Identify which cell holds the provided text, then report its (X, Y) central coordinate. 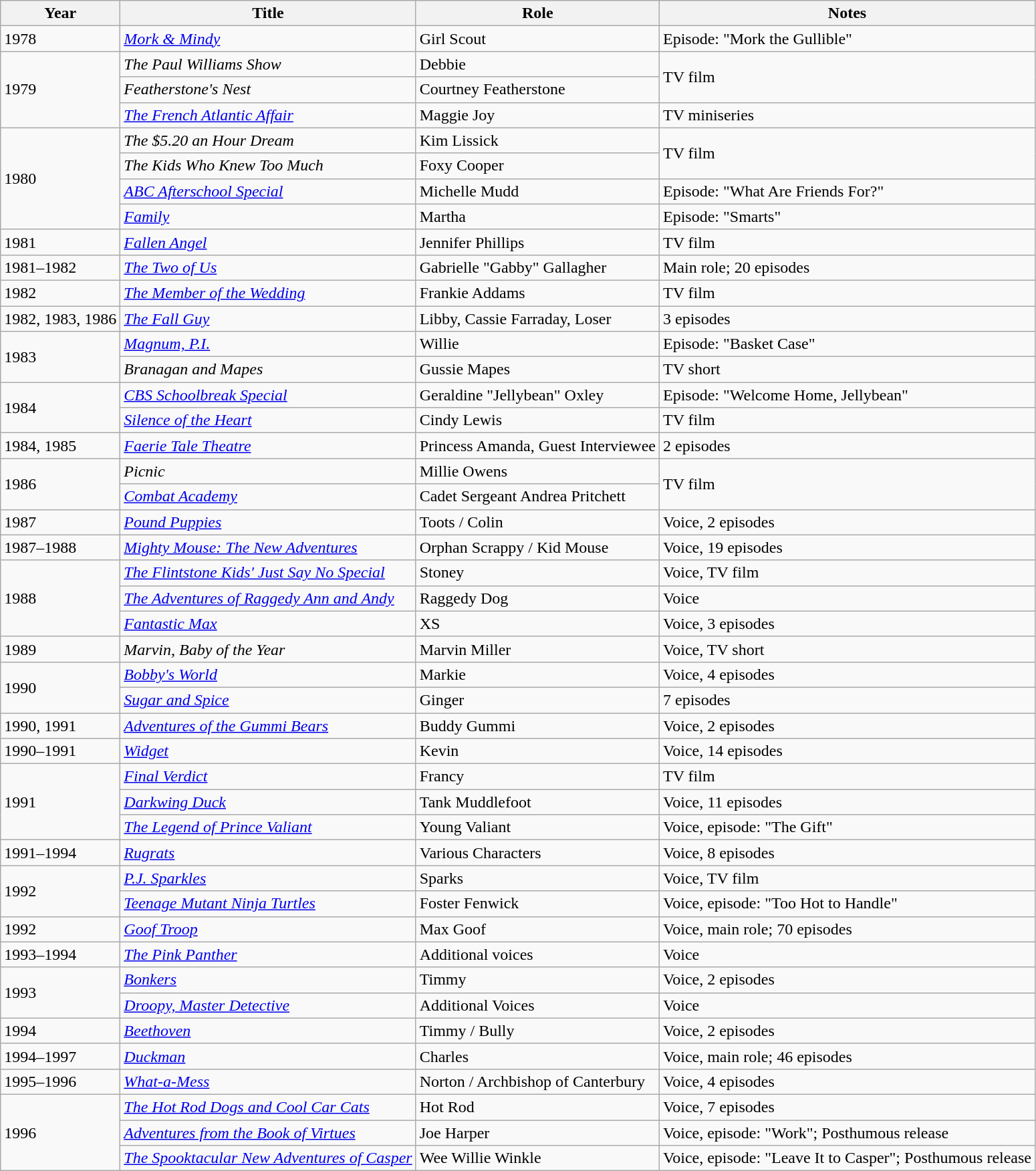
Goof Troop (268, 929)
Year (60, 13)
Norton / Archbishop of Canterbury (537, 1081)
Timmy / Bully (537, 1031)
The Member of the Wedding (268, 293)
Francy (537, 777)
Additional Voices (537, 1005)
Raggedy Dog (537, 598)
Kevin (537, 751)
Voice, TV short (847, 649)
1982 (60, 293)
1987–1988 (60, 547)
1991–1994 (60, 853)
Cadet Sergeant Andrea Pritchett (537, 497)
Princess Amanda, Guest Interviewee (537, 446)
1988 (60, 598)
Voice, episode: "The Gift" (847, 827)
Teenage Mutant Ninja Turtles (268, 904)
The Adventures of Raggedy Ann and Andy (268, 598)
Willie (537, 344)
P.J. Sparkles (268, 878)
Foxy Cooper (537, 166)
Marvin, Baby of the Year (268, 649)
Cindy Lewis (537, 420)
Fantastic Max (268, 624)
Courtney Featherstone (537, 90)
Voice, 3 episodes (847, 624)
1990–1991 (60, 751)
The Legend of Prince Valiant (268, 827)
Episode: "Welcome Home, Jellybean" (847, 395)
Gussie Mapes (537, 370)
1994 (60, 1031)
1993 (60, 993)
Mighty Mouse: The New Adventures (268, 547)
The Paul Williams Show (268, 64)
Various Characters (537, 853)
1987 (60, 522)
The Fall Guy (268, 319)
2 episodes (847, 446)
The Spooktacular New Adventures of Casper (268, 1158)
Voice, main role; 70 episodes (847, 929)
Voice, 14 episodes (847, 751)
Combat Academy (268, 497)
Title (268, 13)
The Kids Who Knew Too Much (268, 166)
ABC Afterschool Special (268, 191)
Michelle Mudd (537, 191)
Adventures from the Book of Virtues (268, 1133)
Fallen Angel (268, 242)
Sugar and Spice (268, 700)
Marvin Miller (537, 649)
Kim Lissick (537, 140)
Joe Harper (537, 1133)
Sparks (537, 878)
Martha (537, 217)
Role (537, 13)
Voice, episode: "Too Hot to Handle" (847, 904)
1978 (60, 39)
Geraldine "Jellybean" Oxley (537, 395)
Voice, 11 episodes (847, 802)
Faerie Tale Theatre (268, 446)
Hot Rod (537, 1107)
Droopy, Master Detective (268, 1005)
The French Atlantic Affair (268, 115)
The $5.20 an Hour Dream (268, 140)
1982, 1983, 1986 (60, 319)
1993–1994 (60, 954)
1994–1997 (60, 1056)
Markie (537, 674)
XS (537, 624)
1995–1996 (60, 1081)
Gabrielle "Gabby" Gallagher (537, 267)
Featherstone's Nest (268, 90)
Girl Scout (537, 39)
1991 (60, 802)
Toots / Colin (537, 522)
Episode: "Mork the Gullible" (847, 39)
The Hot Rod Dogs and Cool Car Cats (268, 1107)
Additional voices (537, 954)
Main role; 20 episodes (847, 267)
Tank Muddlefoot (537, 802)
Ginger (537, 700)
1983 (60, 357)
Orphan Scrappy / Kid Mouse (537, 547)
Mork & Mindy (268, 39)
CBS Schoolbreak Special (268, 395)
Darkwing Duck (268, 802)
Rugrats (268, 853)
Episode: "Smarts" (847, 217)
Voice, 7 episodes (847, 1107)
Notes (847, 13)
1979 (60, 90)
Branagan and Mapes (268, 370)
Debbie (537, 64)
Magnum, P.I. (268, 344)
Jennifer Phillips (537, 242)
Pound Puppies (268, 522)
Beethoven (268, 1031)
1989 (60, 649)
1984, 1985 (60, 446)
Bonkers (268, 980)
Episode: "What Are Friends For?" (847, 191)
Buddy Gummi (537, 725)
Millie Owens (537, 471)
1986 (60, 484)
Adventures of the Gummi Bears (268, 725)
Wee Willie Winkle (537, 1158)
Libby, Cassie Farraday, Loser (537, 319)
Episode: "Basket Case" (847, 344)
1984 (60, 408)
Widget (268, 751)
1996 (60, 1132)
The Two of Us (268, 267)
Silence of the Heart (268, 420)
1981 (60, 242)
Young Valiant (537, 827)
Duckman (268, 1056)
The Flintstone Kids' Just Say No Special (268, 573)
Voice, episode: "Leave It to Casper"; Posthumous release (847, 1158)
7 episodes (847, 700)
1981–1982 (60, 267)
Max Goof (537, 929)
1990, 1991 (60, 725)
Final Verdict (268, 777)
The Pink Panther (268, 954)
Voice, main role; 46 episodes (847, 1056)
Voice, 19 episodes (847, 547)
Voice, episode: "Work"; Posthumous release (847, 1133)
Family (268, 217)
TV miniseries (847, 115)
Picnic (268, 471)
1980 (60, 178)
What-a-Mess (268, 1081)
1990 (60, 687)
Bobby's World (268, 674)
Voice, 8 episodes (847, 853)
Maggie Joy (537, 115)
Stoney (537, 573)
3 episodes (847, 319)
Timmy (537, 980)
TV short (847, 370)
Charles (537, 1056)
Foster Fenwick (537, 904)
Frankie Addams (537, 293)
